Find where the given text appears and provide that cell's center as [X, Y] coordinate. 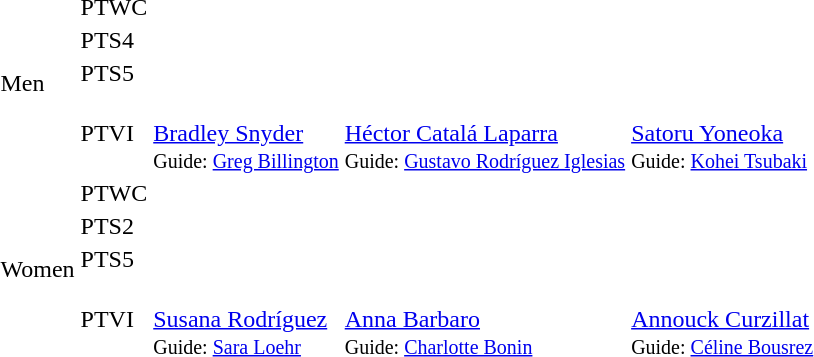
PTS4 [114, 40]
Bradley SnyderGuide: Greg Billington [246, 133]
PTS2 [114, 226]
PTWC [114, 193]
Héctor Catalá LaparraGuide: Gustavo Rodríguez Iglesias [484, 133]
PTVI [114, 133]
